From the cell containing the given text, extract its center point as (X, Y) coordinate. 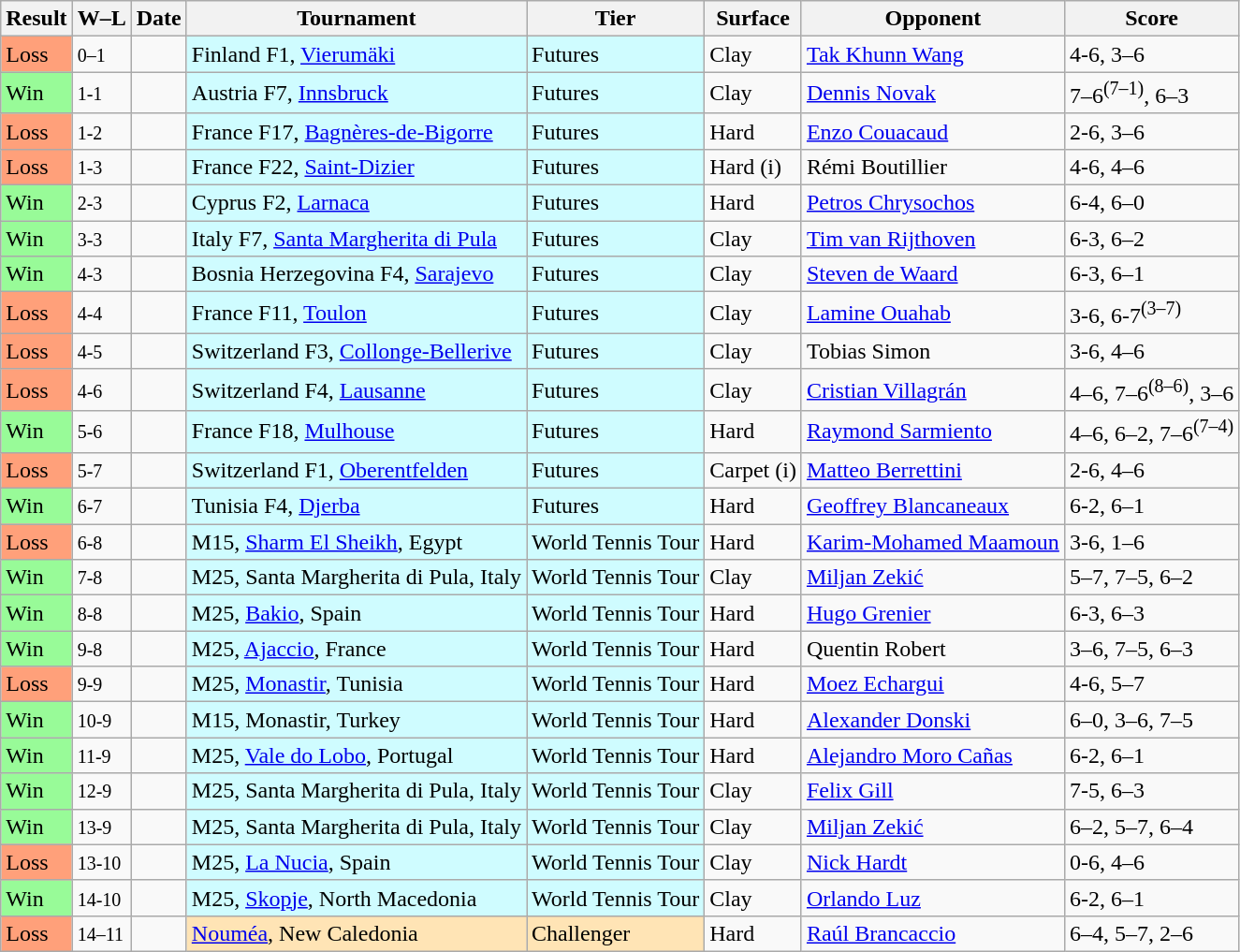
6-3, 6–2 (1151, 239)
M25, Bakio, Spain (356, 613)
M25, Vale do Lobo, Portugal (356, 755)
9-8 (101, 649)
1-2 (101, 131)
12-9 (101, 791)
4-4 (101, 313)
13-9 (101, 827)
Raúl Brancaccio (932, 933)
6-3, 6–3 (1151, 613)
M25, Monastir, Tunisia (356, 684)
5-7 (101, 470)
4-6, 5–7 (1151, 684)
Petros Chrysochos (932, 203)
Surface (753, 19)
Tier (615, 19)
Orlando Luz (932, 898)
Switzerland F1, Oberentfelden (356, 470)
6-3, 6–1 (1151, 274)
W–L (101, 19)
Switzerland F4, Lausanne (356, 389)
Matteo Berrettini (932, 470)
Carpet (i) (753, 470)
Felix Gill (932, 791)
Moez Echargui (932, 684)
Raymond Sarmiento (932, 432)
Tobias Simon (932, 351)
Result (36, 19)
Enzo Couacaud (932, 131)
Challenger (615, 933)
7-5, 6–3 (1151, 791)
6-7 (101, 506)
Finland F1, Vierumäki (356, 54)
3-3 (101, 239)
4-6 (101, 389)
6–2, 5–7, 6–4 (1151, 827)
France F18, Mulhouse (356, 432)
6–4, 5–7, 2–6 (1151, 933)
1-3 (101, 167)
Opponent (932, 19)
2-3 (101, 203)
Austria F7, Innsbruck (356, 94)
Bosnia Herzegovina F4, Sarajevo (356, 274)
France F11, Toulon (356, 313)
6-8 (101, 542)
1-1 (101, 94)
4–6, 6–2, 7–6(7–4) (1151, 432)
Tournament (356, 19)
4-6, 4–6 (1151, 167)
Quentin Robert (932, 649)
France F22, Saint-Dizier (356, 167)
8-8 (101, 613)
Italy F7, Santa Margherita di Pula (356, 239)
Switzerland F3, Collonge-Bellerive (356, 351)
Steven de Waard (932, 274)
Rémi Boutillier (932, 167)
M15, Monastir, Turkey (356, 720)
14–11 (101, 933)
Nouméa, New Caledonia (356, 933)
M25, La Nucia, Spain (356, 862)
Geoffrey Blancaneaux (932, 506)
3-6, 6-7(3–7) (1151, 313)
2-6, 4–6 (1151, 470)
7–6(7–1), 6–3 (1151, 94)
Score (1151, 19)
Cyprus F2, Larnaca (356, 203)
2-6, 3–6 (1151, 131)
6-4, 6–0 (1151, 203)
Tak Khunn Wang (932, 54)
3-6, 4–6 (1151, 351)
6–0, 3–6, 7–5 (1151, 720)
France F17, Bagnères-de-Bigorre (356, 131)
3–6, 7–5, 6–3 (1151, 649)
9-9 (101, 684)
4–6, 7–6(8–6), 3–6 (1151, 389)
4-3 (101, 274)
Lamine Ouahab (932, 313)
M25, Ajaccio, France (356, 649)
Tim van Rijthoven (932, 239)
3-6, 1–6 (1151, 542)
Karim-Mohamed Maamoun (932, 542)
11-9 (101, 755)
10-9 (101, 720)
Nick Hardt (932, 862)
0-6, 4–6 (1151, 862)
5-6 (101, 432)
7-8 (101, 578)
0–1 (101, 54)
5–7, 7–5, 6–2 (1151, 578)
Alejandro Moro Cañas (932, 755)
14-10 (101, 898)
Hard (i) (753, 167)
Tunisia F4, Djerba (356, 506)
Hugo Grenier (932, 613)
Dennis Novak (932, 94)
Cristian Villagrán (932, 389)
4-6, 3–6 (1151, 54)
M25, Skopje, North Macedonia (356, 898)
Date (159, 19)
4-5 (101, 351)
M15, Sharm El Sheikh, Egypt (356, 542)
Alexander Donski (932, 720)
13-10 (101, 862)
